Output the (x, y) coordinate of the center of the cell containing the given text.  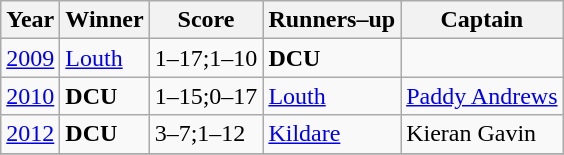
2009 (30, 58)
3–7;1–12 (206, 134)
2012 (30, 134)
Winner (104, 20)
Runners–up (332, 20)
2010 (30, 96)
Kieran Gavin (482, 134)
Year (30, 20)
1–15;0–17 (206, 96)
Paddy Andrews (482, 96)
Captain (482, 20)
Score (206, 20)
1–17;1–10 (206, 58)
Kildare (332, 134)
